Output the [x, y] coordinate of the center of the cell containing the given text.  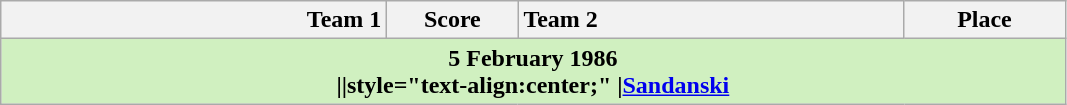
Score [452, 20]
Team 1 [194, 20]
5 February 1986||style="text-align:center;" |Sandanski [533, 72]
Place [984, 20]
Team 2 [711, 20]
